Capture the cell that displays the provided text and extract its (X, Y) central coordinate. 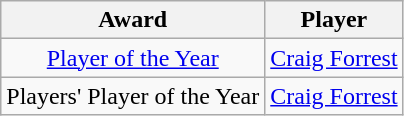
Players' Player of the Year (133, 96)
Award (133, 20)
Player of the Year (133, 58)
Player (334, 20)
